Capture the cell that displays the provided text and extract its (X, Y) central coordinate. 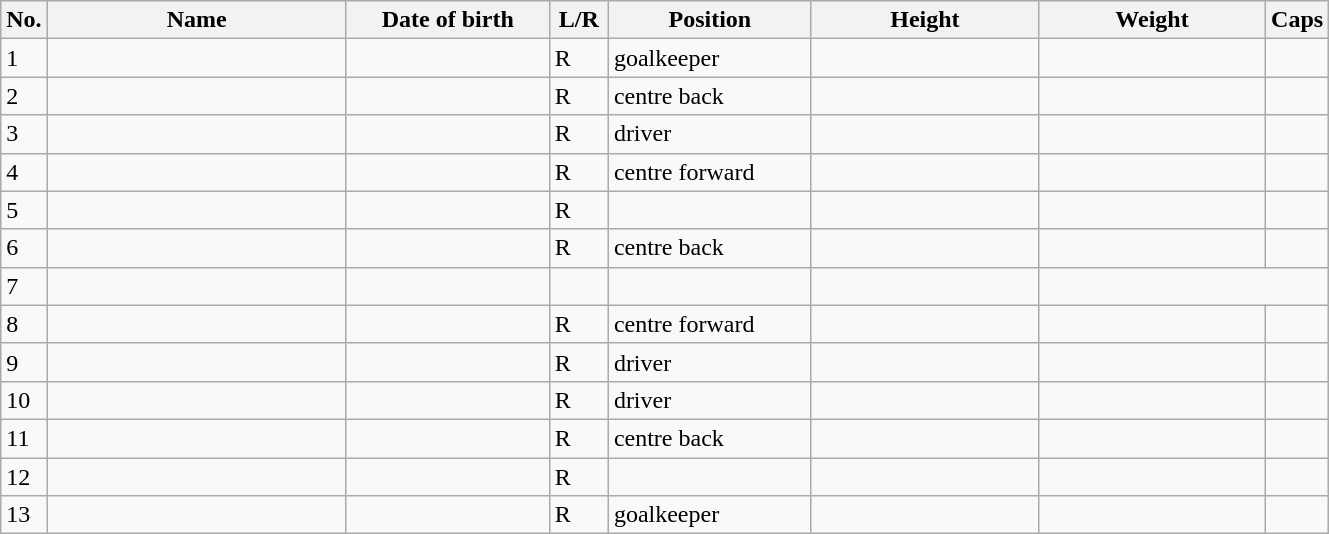
10 (24, 400)
8 (24, 324)
No. (24, 20)
6 (24, 248)
L/R (578, 20)
5 (24, 210)
1 (24, 58)
9 (24, 362)
4 (24, 172)
3 (24, 134)
2 (24, 96)
Position (710, 20)
Height (924, 20)
12 (24, 477)
Date of birth (448, 20)
11 (24, 438)
7 (24, 286)
Name (196, 20)
13 (24, 515)
Weight (1152, 20)
Caps (1298, 20)
